Find where the given text appears and provide that cell's center as (x, y) coordinate. 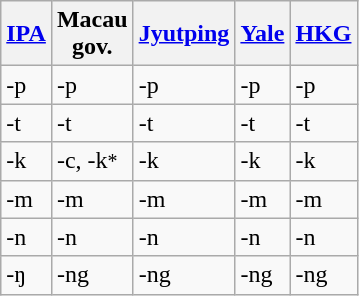
-ŋ (26, 275)
HKG (324, 34)
Jyutping (184, 34)
Yale (262, 34)
IPA (26, 34)
-c, -k* (92, 161)
Macaugov. (92, 34)
